Determine the [x, y] coordinate at the center of the cell enclosing the given text.  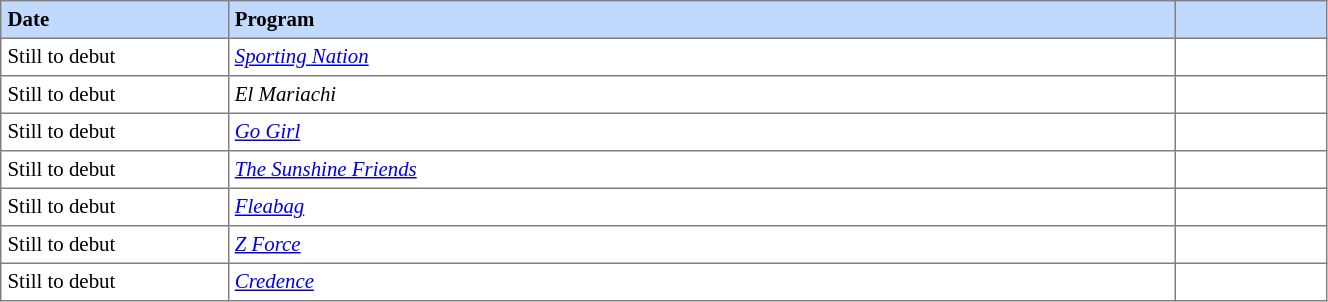
Credence [702, 282]
El Mariachi [702, 95]
Z Force [702, 245]
Date [114, 20]
Sporting Nation [702, 57]
Go Girl [702, 132]
The Sunshine Friends [702, 170]
Fleabag [702, 207]
Program [702, 20]
